Provide the [x, y] coordinate of the cell's center where the given text is located.  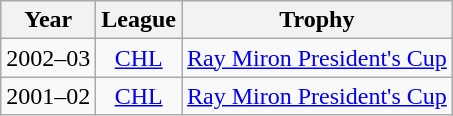
2002–03 [48, 58]
League [139, 20]
Year [48, 20]
Trophy [318, 20]
2001–02 [48, 96]
